Identify which cell holds the provided text, then report its (X, Y) central coordinate. 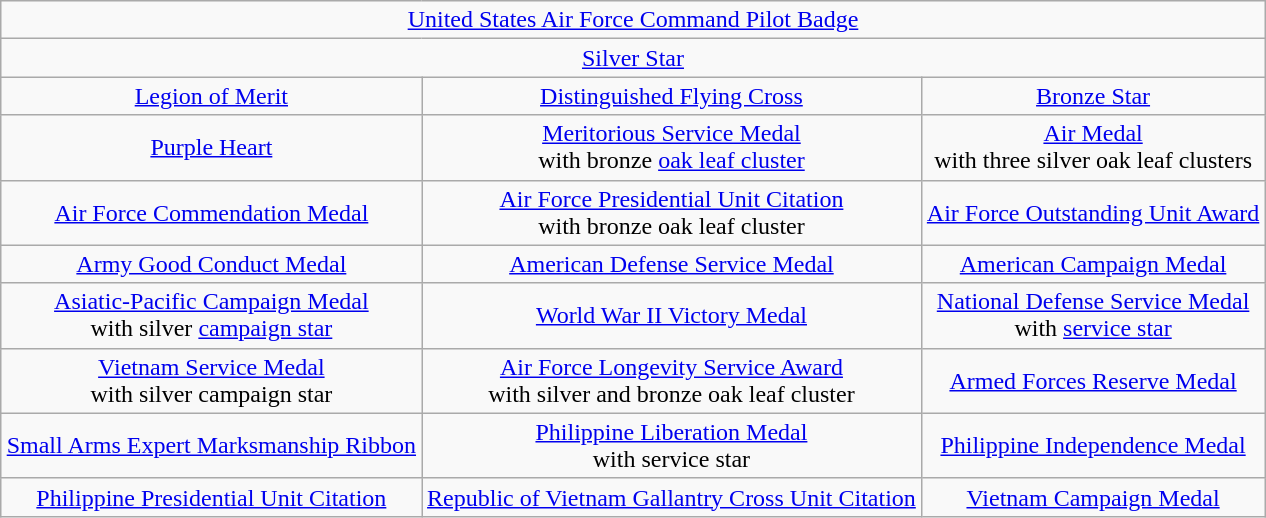
Philippine Liberation Medalwith service star (672, 446)
Legion of Merit (211, 96)
Air Force Presidential Unit Citationwith bronze oak leaf cluster (672, 212)
Vietnam Service Medalwith silver campaign star (211, 380)
Air Force Outstanding Unit Award (1092, 212)
United States Air Force Command Pilot Badge (633, 20)
Philippine Independence Medal (1092, 446)
Army Good Conduct Medal (211, 264)
Air Medalwith three silver oak leaf clusters (1092, 148)
Vietnam Campaign Medal (1092, 497)
Silver Star (633, 58)
Air Force Longevity Service Awardwith silver and bronze oak leaf cluster (672, 380)
Republic of Vietnam Gallantry Cross Unit Citation (672, 497)
Armed Forces Reserve Medal (1092, 380)
National Defense Service Medalwith service star (1092, 316)
Asiatic-Pacific Campaign Medalwith silver campaign star (211, 316)
American Campaign Medal (1092, 264)
Philippine Presidential Unit Citation (211, 497)
Purple Heart (211, 148)
Air Force Commendation Medal (211, 212)
World War II Victory Medal (672, 316)
Bronze Star (1092, 96)
American Defense Service Medal (672, 264)
Distinguished Flying Cross (672, 96)
Meritorious Service Medalwith bronze oak leaf cluster (672, 148)
Small Arms Expert Marksmanship Ribbon (211, 446)
